Scan for the cell matching the given text and deliver its [x, y] coordinate at center. 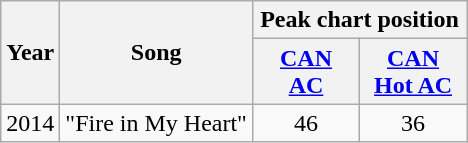
46 [306, 123]
2014 [30, 123]
Peak chart position [359, 20]
Year [30, 52]
"Fire in My Heart" [156, 123]
36 [414, 123]
Song [156, 52]
CAN AC [306, 72]
CAN Hot AC [414, 72]
